Determine the [x, y] coordinate at the center of the cell enclosing the given text.  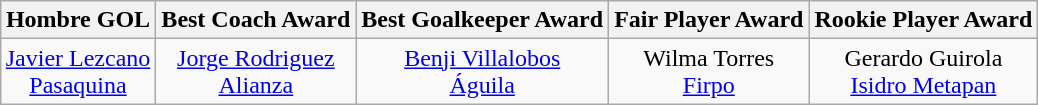
Best Goalkeeper Award [482, 20]
Wilma TorresFirpo [709, 72]
Hombre GOL [78, 20]
Gerardo GuirolaIsidro Metapan [924, 72]
Jorge RodriguezAlianza [256, 72]
Benji VillalobosÁguila [482, 72]
Fair Player Award [709, 20]
Rookie Player Award [924, 20]
Best Coach Award [256, 20]
Javier LezcanoPasaquina [78, 72]
